Return (X, Y) of the center of cell containing provided text 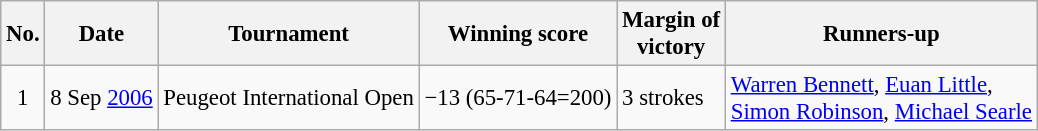
Warren Bennett, Euan Little, Simon Robinson, Michael Searle (881, 98)
1 (23, 98)
Winning score (518, 34)
−13 (65-71-64=200) (518, 98)
Margin ofvictory (672, 34)
No. (23, 34)
Tournament (288, 34)
Date (102, 34)
8 Sep 2006 (102, 98)
Peugeot International Open (288, 98)
Runners-up (881, 34)
3 strokes (672, 98)
